Return [X, Y] of the center of cell containing provided text 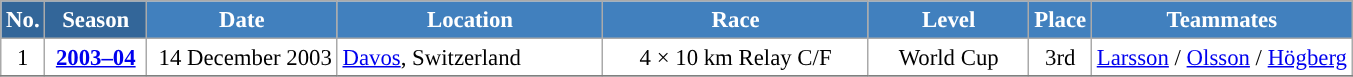
Date [242, 20]
Location [470, 20]
3rd [1060, 58]
Larsson / Olsson / Högberg [1222, 58]
4 × 10 km Relay C/F [736, 58]
Place [1060, 20]
2003–04 [96, 58]
World Cup [948, 58]
Level [948, 20]
14 December 2003 [242, 58]
Season [96, 20]
Davos, Switzerland [470, 58]
No. [23, 20]
1 [23, 58]
Race [736, 20]
Teammates [1222, 20]
